Return the (X, Y) coordinate for the center point of the cell that contains the specified text.  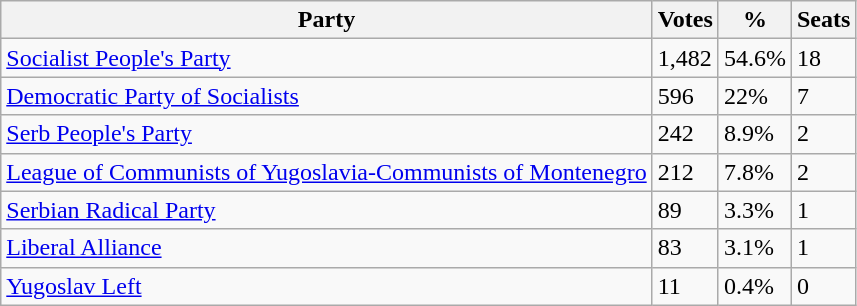
11 (685, 286)
0 (823, 286)
7.8% (754, 172)
Yugoslav Left (326, 286)
212 (685, 172)
Liberal Alliance (326, 248)
83 (685, 248)
8.9% (754, 134)
Serb People's Party (326, 134)
League of Communists of Yugoslavia-Communists of Montenegro (326, 172)
54.6% (754, 58)
242 (685, 134)
596 (685, 96)
18 (823, 58)
Votes (685, 20)
3.1% (754, 248)
Socialist People's Party (326, 58)
22% (754, 96)
Democratic Party of Socialists (326, 96)
Serbian Radical Party (326, 210)
1,482 (685, 58)
Seats (823, 20)
Party (326, 20)
7 (823, 96)
89 (685, 210)
0.4% (754, 286)
% (754, 20)
3.3% (754, 210)
